Pinpoint the cell where the given text exists, returning its (X, Y) midpoint coordinate. 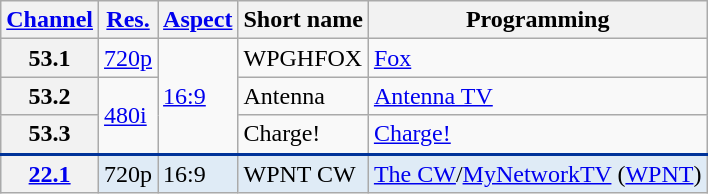
Short name (303, 20)
Aspect (198, 20)
53.2 (50, 96)
Antenna TV (538, 96)
22.1 (50, 174)
WPGHFOX (303, 58)
Fox (538, 58)
Channel (50, 20)
480i (128, 116)
WPNT CW (303, 174)
The CW/MyNetworkTV (WPNT) (538, 174)
Programming (538, 20)
Antenna (303, 96)
53.3 (50, 134)
53.1 (50, 58)
Res. (128, 20)
